Identify which cell holds the provided text, then report its (X, Y) central coordinate. 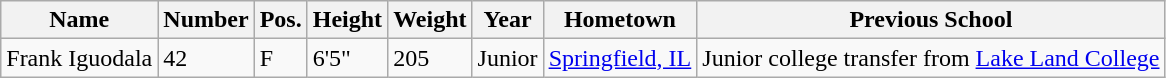
42 (206, 58)
Frank Iguodala (80, 58)
6'5" (347, 58)
Name (80, 20)
Junior college transfer from Lake Land College (931, 58)
Pos. (280, 20)
Hometown (620, 20)
Number (206, 20)
Springfield, IL (620, 58)
Height (347, 20)
Year (508, 20)
Junior (508, 58)
F (280, 58)
205 (430, 58)
Previous School (931, 20)
Weight (430, 20)
